Extract the [x, y] coordinate from the center of the cell holding the provided text.  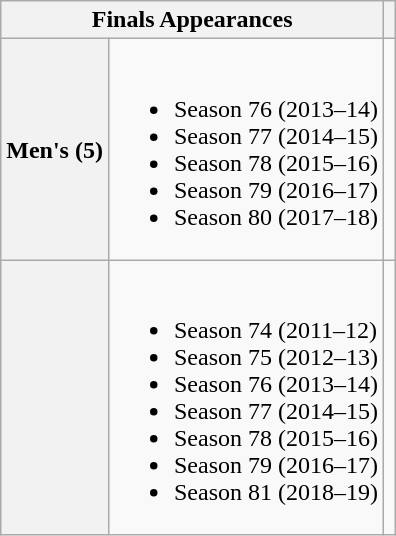
Season 76 (2013–14)Season 77 (2014–15)Season 78 (2015–16)Season 79 (2016–17)Season 80 (2017–18) [246, 150]
Men's (5) [55, 150]
Finals Appearances [192, 20]
Season 74 (2011–12)Season 75 (2012–13)Season 76 (2013–14)Season 77 (2014–15)Season 78 (2015–16)Season 79 (2016–17)Season 81 (2018–19) [246, 398]
